For the text-containing cell, return its midpoint in (X, Y) coordinate format. 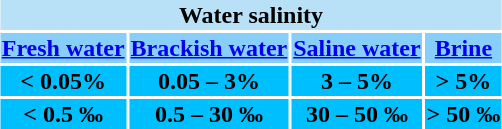
Saline water (357, 48)
30 – 50 ‰ (357, 114)
< 0.05% (63, 81)
0.5 – 30 ‰ (209, 114)
0.05 – 3% (209, 81)
Brackish water (209, 48)
> 5% (464, 81)
Brine (464, 48)
3 – 5% (357, 81)
Fresh water (63, 48)
> 50 ‰ (464, 114)
< 0.5 ‰ (63, 114)
Water salinity (251, 15)
